Locate the cell with the specified text and output its (x, y) center coordinate. 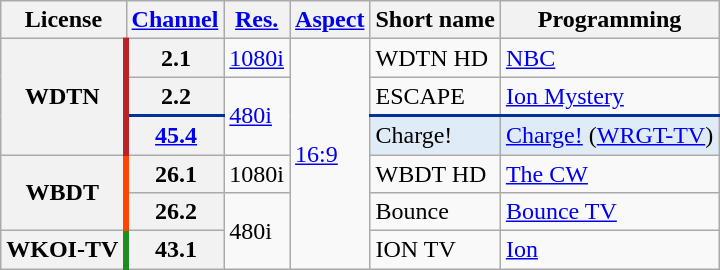
WDTN HD (435, 58)
43.1 (175, 250)
Programming (609, 20)
Ion Mystery (609, 96)
Res. (257, 20)
ION TV (435, 250)
Short name (435, 20)
WBDT HD (435, 173)
45.4 (175, 136)
ESCAPE (435, 96)
2.2 (175, 96)
26.2 (175, 212)
License (64, 20)
The CW (609, 173)
16:9 (330, 154)
WKOI-TV (64, 250)
Charge! (WRGT-TV) (609, 136)
Channel (175, 20)
26.1 (175, 173)
2.1 (175, 58)
Bounce TV (609, 212)
Aspect (330, 20)
WDTN (64, 97)
Ion (609, 250)
Charge! (435, 136)
WBDT (64, 192)
NBC (609, 58)
Bounce (435, 212)
